Find where the given text appears and provide that cell's center as (X, Y) coordinate. 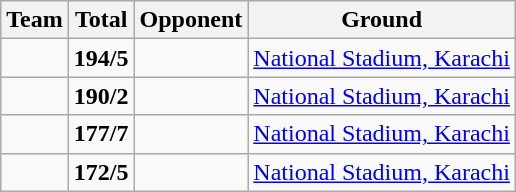
177/7 (101, 134)
190/2 (101, 96)
194/5 (101, 58)
Total (101, 20)
Team (35, 20)
Ground (382, 20)
Opponent (191, 20)
172/5 (101, 172)
